From the cell containing the given text, extract its center point as [x, y] coordinate. 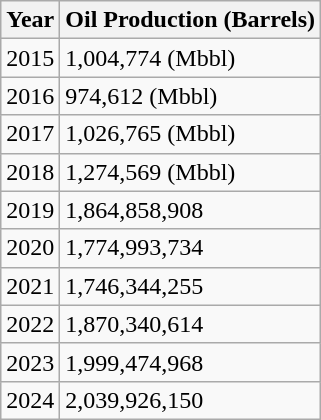
2021 [30, 286]
2023 [30, 362]
2,039,926,150 [190, 400]
2015 [30, 58]
974,612 (Mbbl) [190, 96]
1,774,993,734 [190, 248]
1,026,765 (Mbbl) [190, 134]
2016 [30, 96]
2017 [30, 134]
1,864,858,908 [190, 210]
Year [30, 20]
2019 [30, 210]
1,274,569 (Mbbl) [190, 172]
1,870,340,614 [190, 324]
2020 [30, 248]
Oil Production (Barrels) [190, 20]
2022 [30, 324]
1,999,474,968 [190, 362]
1,746,344,255 [190, 286]
2018 [30, 172]
1,004,774 (Mbbl) [190, 58]
2024 [30, 400]
